From the cell containing the given text, extract its center point as (x, y) coordinate. 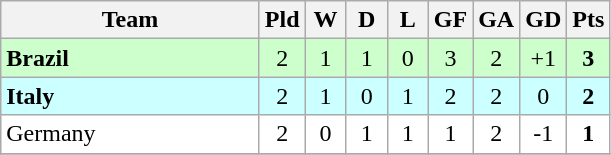
Team (130, 20)
W (326, 20)
L (408, 20)
GF (450, 20)
Brazil (130, 58)
Pts (588, 20)
D (366, 20)
+1 (544, 58)
Germany (130, 134)
GA (496, 20)
GD (544, 20)
-1 (544, 134)
Italy (130, 96)
Pld (282, 20)
